Detect which cell encompasses the target text, then output its (X, Y) center coordinate. 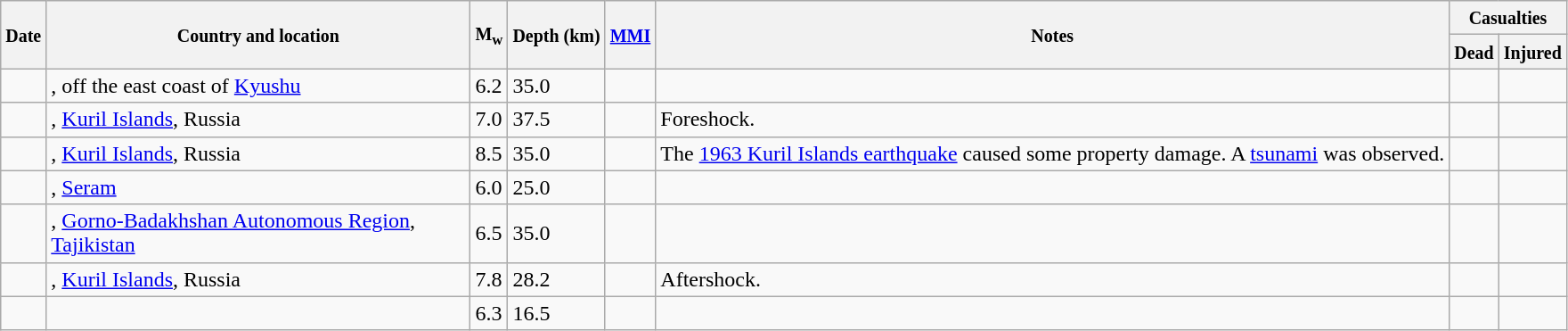
16.5 (556, 313)
6.5 (489, 234)
Casualties (1508, 18)
6.3 (489, 313)
25.0 (556, 187)
7.8 (489, 279)
8.5 (489, 153)
37.5 (556, 120)
Mw (489, 35)
Date (23, 35)
, Seram (258, 187)
Country and location (258, 35)
6.0 (489, 187)
Foreshock. (1053, 120)
Injured (1532, 52)
6.2 (489, 86)
, Gorno-Badakhshan Autonomous Region, Tajikistan (258, 234)
28.2 (556, 279)
The 1963 Kuril Islands earthquake caused some property damage. A tsunami was observed. (1053, 153)
, off the east coast of Kyushu (258, 86)
Aftershock. (1053, 279)
Dead (1474, 52)
Depth (km) (556, 35)
Notes (1053, 35)
7.0 (489, 120)
MMI (631, 35)
